Pinpoint the cell where the given text exists, returning its (X, Y) midpoint coordinate. 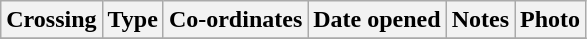
Co-ordinates (235, 20)
Type (132, 20)
Notes (480, 20)
Crossing (52, 20)
Date opened (377, 20)
Photo (550, 20)
